For the text-containing cell, return its midpoint in [x, y] coordinate format. 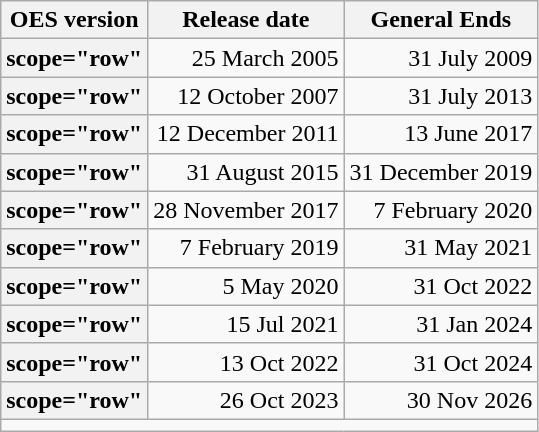
12 October 2007 [246, 96]
31 August 2015 [246, 172]
12 December 2011 [246, 134]
31 Jan 2024 [441, 324]
31 May 2021 [441, 248]
31 Oct 2024 [441, 362]
General Ends [441, 20]
25 March 2005 [246, 58]
31 July 2013 [441, 96]
13 June 2017 [441, 134]
26 Oct 2023 [246, 400]
31 December 2019 [441, 172]
7 February 2019 [246, 248]
30 Nov 2026 [441, 400]
Release date [246, 20]
28 November 2017 [246, 210]
OES version [74, 20]
7 February 2020 [441, 210]
15 Jul 2021 [246, 324]
13 Oct 2022 [246, 362]
5 May 2020 [246, 286]
31 Oct 2022 [441, 286]
31 July 2009 [441, 58]
